From the cell containing the given text, extract its center point as (X, Y) coordinate. 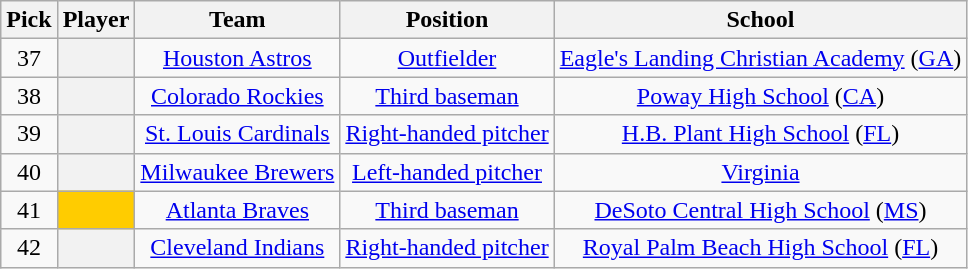
Colorado Rockies (238, 96)
School (760, 20)
Atlanta Braves (238, 210)
38 (29, 96)
41 (29, 210)
40 (29, 172)
Houston Astros (238, 58)
Virginia (760, 172)
DeSoto Central High School (MS) (760, 210)
Eagle's Landing Christian Academy (GA) (760, 58)
Outfielder (447, 58)
Team (238, 20)
42 (29, 248)
Left-handed pitcher (447, 172)
Cleveland Indians (238, 248)
St. Louis Cardinals (238, 134)
Royal Palm Beach High School (FL) (760, 248)
Position (447, 20)
Pick (29, 20)
Poway High School (CA) (760, 96)
H.B. Plant High School (FL) (760, 134)
39 (29, 134)
Milwaukee Brewers (238, 172)
37 (29, 58)
Player (96, 20)
